Provide the [X, Y] coordinate of the cell's center where the given text is located.  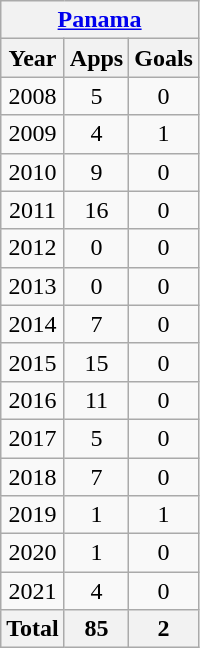
2012 [33, 248]
2013 [33, 286]
9 [96, 172]
2021 [33, 591]
2 [164, 629]
2011 [33, 210]
11 [96, 400]
16 [96, 210]
2014 [33, 324]
2010 [33, 172]
2019 [33, 515]
2018 [33, 477]
2017 [33, 438]
2015 [33, 362]
Year [33, 58]
2020 [33, 553]
Goals [164, 58]
Apps [96, 58]
15 [96, 362]
2016 [33, 400]
Total [33, 629]
2009 [33, 134]
Panama [100, 20]
2008 [33, 96]
85 [96, 629]
